Determine the (X, Y) coordinate at the center of the cell enclosing the given text.  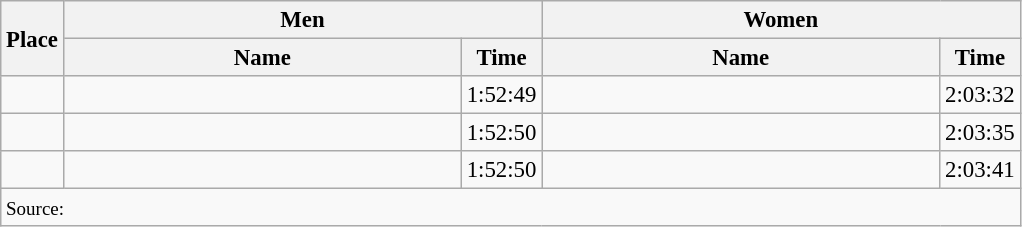
2:03:32 (980, 95)
2:03:35 (980, 133)
Source: (510, 208)
Men (302, 20)
2:03:41 (980, 170)
1:52:49 (501, 95)
Place (32, 38)
Women (781, 20)
